Find where the given text appears and provide that cell's center as (x, y) coordinate. 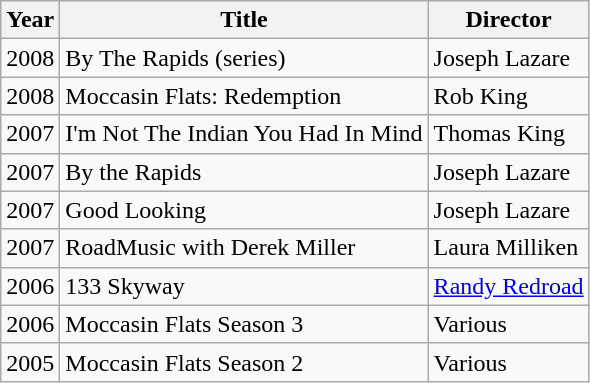
Good Looking (244, 210)
Year (30, 20)
133 Skyway (244, 286)
Laura Milliken (508, 248)
2005 (30, 362)
Title (244, 20)
Director (508, 20)
Rob King (508, 96)
Randy Redroad (508, 286)
Thomas King (508, 134)
I'm Not The Indian You Had In Mind (244, 134)
RoadMusic with Derek Miller (244, 248)
Moccasin Flats: Redemption (244, 96)
Moccasin Flats Season 3 (244, 324)
Moccasin Flats Season 2 (244, 362)
By The Rapids (series) (244, 58)
By the Rapids (244, 172)
